For the text-containing cell, return its midpoint in (x, y) coordinate format. 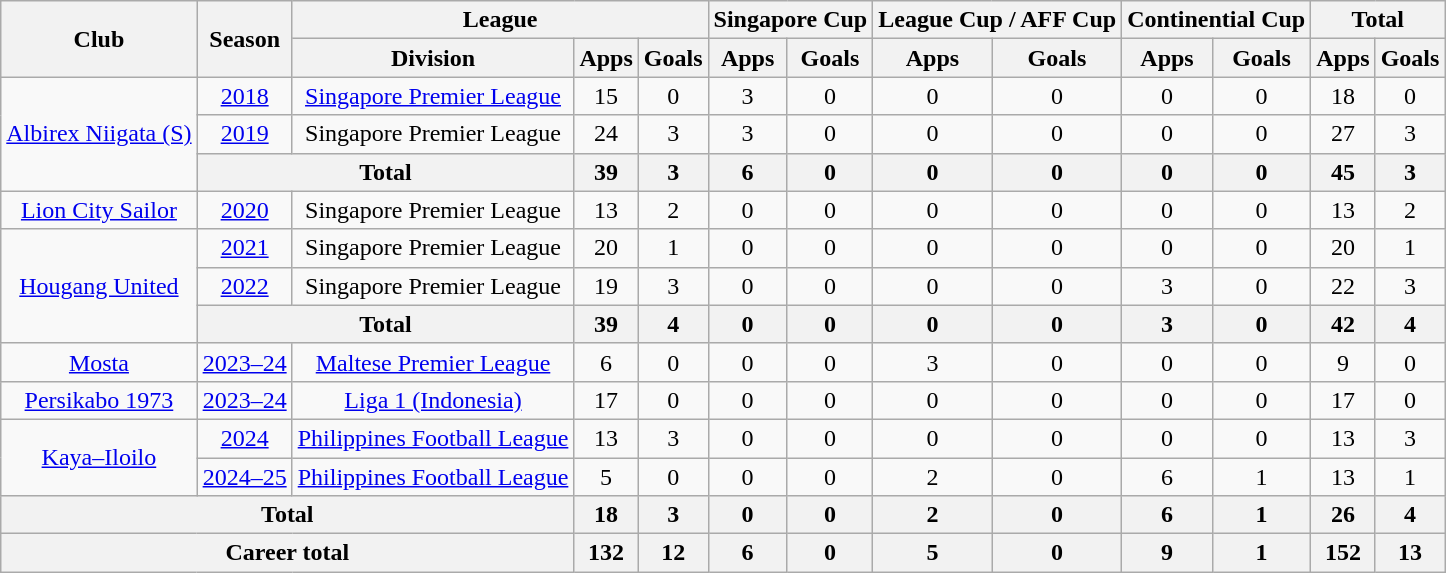
132 (606, 553)
League Cup / AFF Cup (998, 20)
2018 (244, 96)
15 (606, 96)
Persikabo 1973 (99, 400)
Season (244, 39)
2020 (244, 210)
Liga 1 (Indonesia) (433, 400)
Lion City Sailor (99, 210)
12 (673, 553)
19 (606, 286)
2022 (244, 286)
27 (1343, 134)
26 (1343, 515)
2021 (244, 248)
22 (1343, 286)
Career total (288, 553)
Continential Cup (1216, 20)
42 (1343, 324)
24 (606, 134)
Maltese Premier League (433, 362)
Club (99, 39)
152 (1343, 553)
League (500, 20)
Singapore Cup (790, 20)
2024–25 (244, 477)
Division (433, 58)
2024 (244, 438)
Hougang United (99, 286)
45 (1343, 172)
Albirex Niigata (S) (99, 134)
Mosta (99, 362)
2019 (244, 134)
Kaya–Iloilo (99, 457)
